Scan for the cell matching the given text and deliver its [X, Y] coordinate at center. 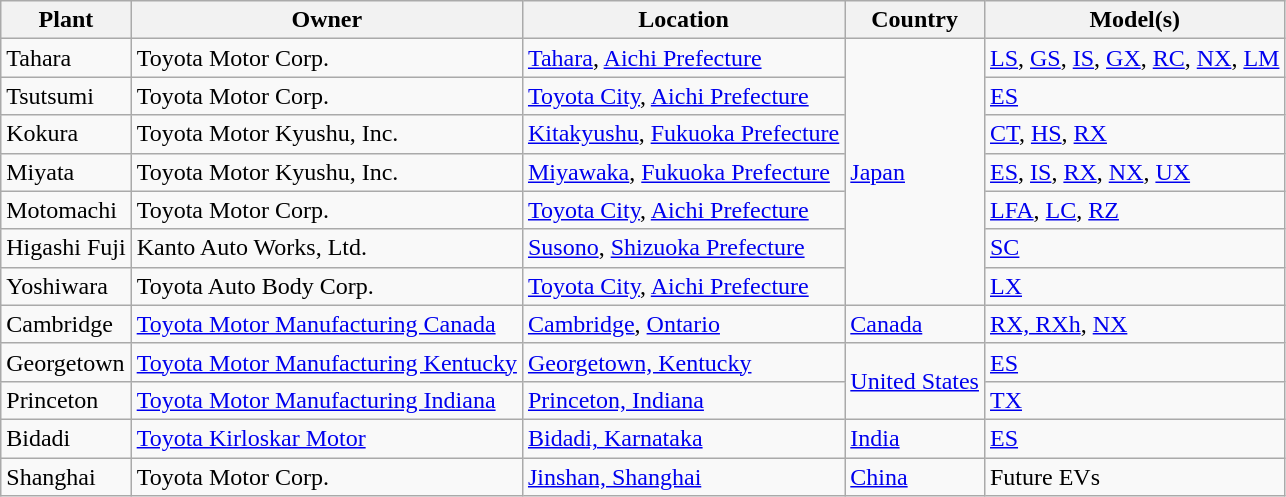
Georgetown, Kentucky [683, 362]
Motomachi [66, 210]
LX [1134, 286]
Model(s) [1134, 20]
RX, RXh, NX [1134, 324]
Plant [66, 20]
Owner [326, 20]
China [915, 477]
ES, IS, RX, NX, UX [1134, 172]
Georgetown [66, 362]
Kitakyushu, Fukuoka Prefecture [683, 134]
Toyota Motor Manufacturing Kentucky [326, 362]
CT, HS, RX [1134, 134]
Yoshiwara [66, 286]
SC [1134, 248]
Jinshan, Shanghai [683, 477]
Susono, Shizuoka Prefecture [683, 248]
Toyota Auto Body Corp. [326, 286]
Tahara, Aichi Prefecture [683, 58]
Tahara [66, 58]
Country [915, 20]
Cambridge [66, 324]
Toyota Motor Manufacturing Canada [326, 324]
Princeton, Indiana [683, 400]
Tsutsumi [66, 96]
United States [915, 381]
Cambridge, Ontario [683, 324]
TX [1134, 400]
Bidadi [66, 438]
Higashi Fuji [66, 248]
Miyawaka, Fukuoka Prefecture [683, 172]
Princeton [66, 400]
Bidadi, Karnataka [683, 438]
Future EVs [1134, 477]
Canada [915, 324]
Kokura [66, 134]
Toyota Kirloskar Motor [326, 438]
Kanto Auto Works, Ltd. [326, 248]
LFA, LC, RZ [1134, 210]
Japan [915, 172]
Location [683, 20]
India [915, 438]
Shanghai [66, 477]
LS, GS, IS, GX, RC, NX, LM [1134, 58]
Toyota Motor Manufacturing Indiana [326, 400]
Miyata [66, 172]
